Provide the [X, Y] coordinate of the cell's center where the given text is located.  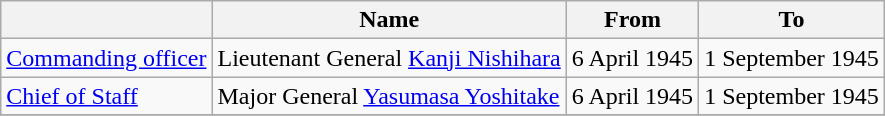
From [632, 20]
Commanding officer [106, 58]
Chief of Staff [106, 96]
To [792, 20]
Name [389, 20]
Major General Yasumasa Yoshitake [389, 96]
Lieutenant General Kanji Nishihara [389, 58]
